Pinpoint the cell where the given text exists, returning its (X, Y) midpoint coordinate. 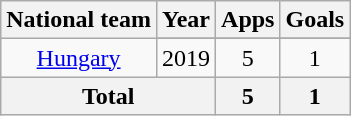
Apps (248, 20)
Hungary (79, 58)
2019 (186, 58)
Goals (315, 20)
National team (79, 20)
Total (108, 96)
Year (186, 20)
